Detect which cell encompasses the target text, then output its (X, Y) center coordinate. 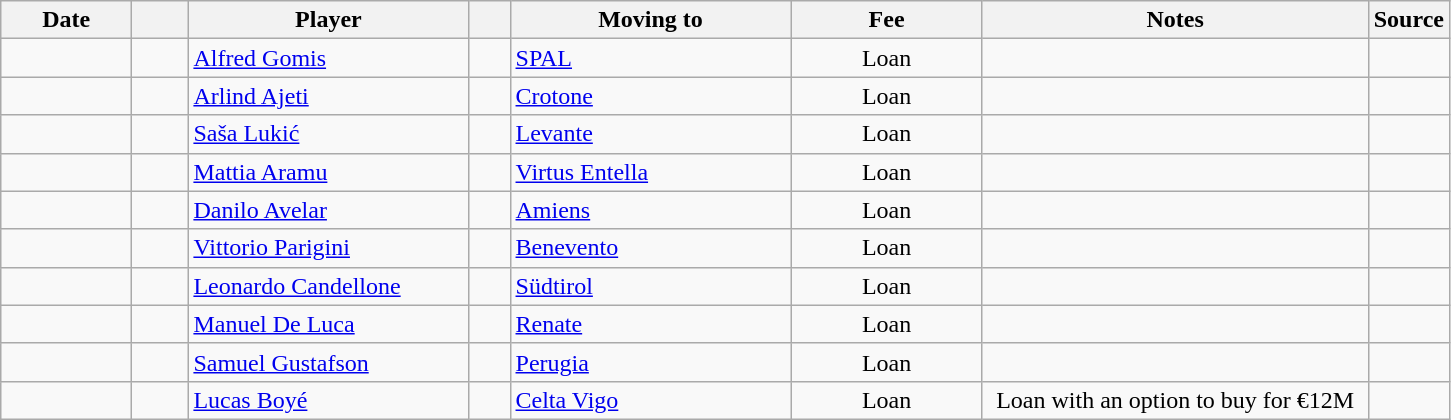
Notes (1175, 20)
Levante (650, 134)
Player (328, 20)
Celta Vigo (650, 400)
Crotone (650, 96)
SPAL (650, 58)
Samuel Gustafson (328, 362)
Manuel De Luca (328, 324)
Moving to (650, 20)
Mattia Aramu (328, 172)
Fee (886, 20)
Perugia (650, 362)
Alfred Gomis (328, 58)
Amiens (650, 210)
Saša Lukić (328, 134)
Renate (650, 324)
Südtirol (650, 286)
Date (66, 20)
Loan with an option to buy for €12M (1175, 400)
Danilo Avelar (328, 210)
Benevento (650, 248)
Vittorio Parigini (328, 248)
Source (1408, 20)
Arlind Ajeti (328, 96)
Leonardo Candellone (328, 286)
Virtus Entella (650, 172)
Lucas Boyé (328, 400)
